Determine the (x, y) coordinate at the center of the cell enclosing the given text.  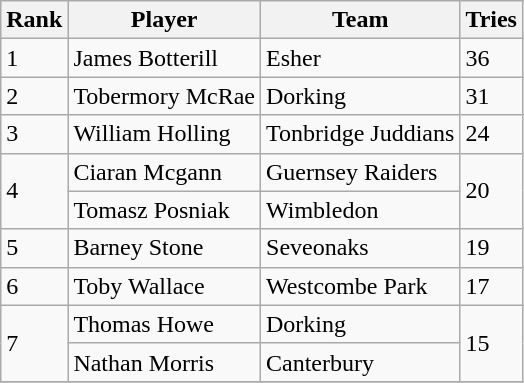
15 (492, 343)
Rank (34, 20)
Guernsey Raiders (360, 172)
Team (360, 20)
20 (492, 191)
4 (34, 191)
Canterbury (360, 362)
17 (492, 286)
36 (492, 58)
31 (492, 96)
Seveonaks (360, 248)
Esher (360, 58)
Nathan Morris (164, 362)
24 (492, 134)
Toby Wallace (164, 286)
James Botterill (164, 58)
William Holling (164, 134)
5 (34, 248)
2 (34, 96)
Tries (492, 20)
19 (492, 248)
Barney Stone (164, 248)
Tobermory McRae (164, 96)
6 (34, 286)
Player (164, 20)
Tomasz Posniak (164, 210)
3 (34, 134)
Wimbledon (360, 210)
Thomas Howe (164, 324)
Ciaran Mcgann (164, 172)
Westcombe Park (360, 286)
1 (34, 58)
Tonbridge Juddians (360, 134)
7 (34, 343)
